Locate the cell with the specified text and output its (x, y) center coordinate. 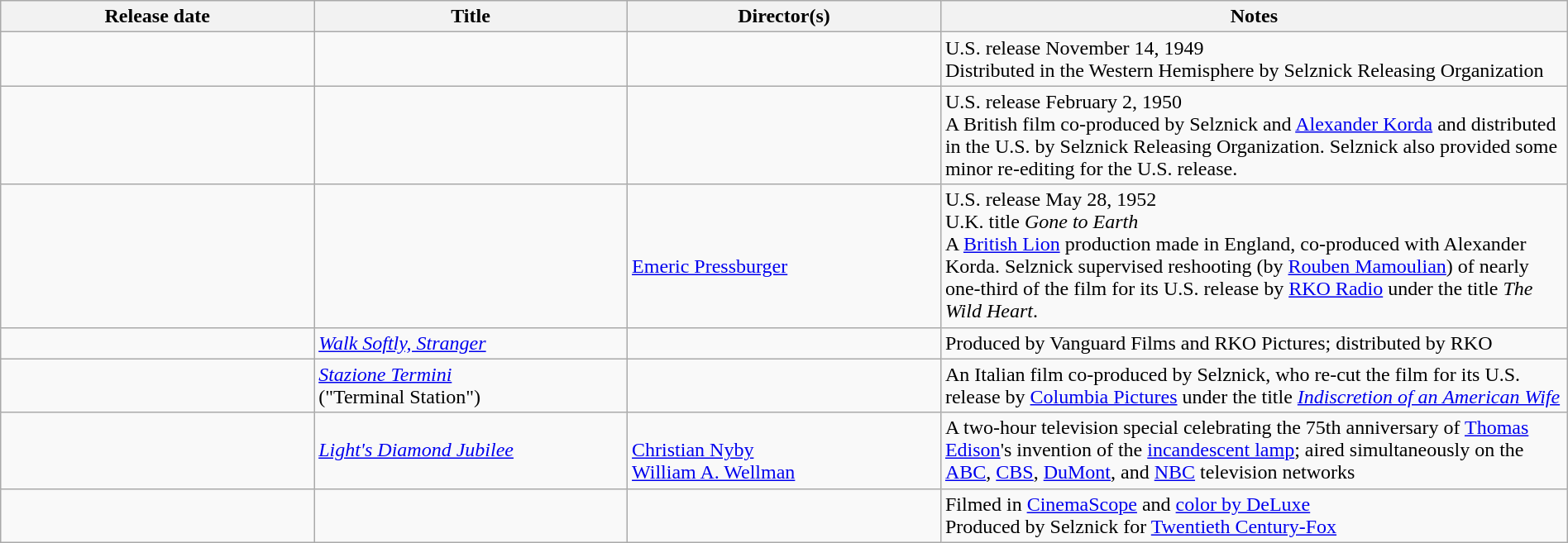
Director(s) (784, 17)
Emeric Pressburger (784, 256)
U.S. release November 14, 1949Distributed in the Western Hemisphere by Selznick Releasing Organization (1254, 60)
Christian NybyWilliam A. Wellman (784, 450)
Filmed in CinemaScope and color by DeLuxeProduced by Selznick for Twentieth Century-Fox (1254, 516)
Light's Diamond Jubilee (471, 450)
Notes (1254, 17)
Walk Softly, Stranger (471, 343)
Title (471, 17)
Produced by Vanguard Films and RKO Pictures; distributed by RKO (1254, 343)
Release date (157, 17)
Stazione Termini("Terminal Station") (471, 385)
